Find where the given text appears and provide that cell's center as (X, Y) coordinate. 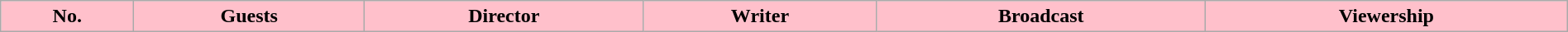
Viewership (1387, 16)
Writer (760, 16)
Broadcast (1041, 16)
Guests (250, 16)
No. (68, 16)
Director (504, 16)
